Output the [x, y] coordinate of the center of the cell containing the given text.  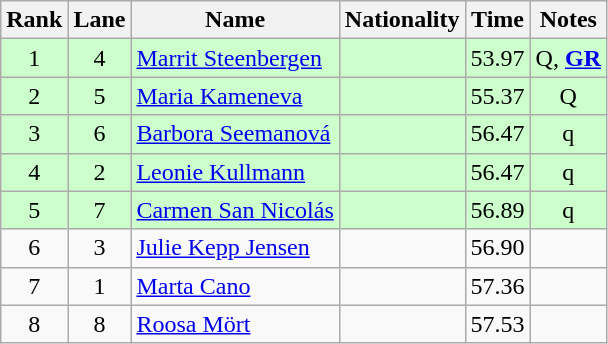
56.89 [498, 210]
Carmen San Nicolás [235, 210]
Time [498, 20]
Marta Cano [235, 286]
55.37 [498, 96]
Maria Kameneva [235, 96]
Q, GR [568, 58]
Q [568, 96]
Name [235, 20]
Roosa Mört [235, 324]
Rank [34, 20]
57.53 [498, 324]
Barbora Seemanová [235, 134]
Leonie Kullmann [235, 172]
57.36 [498, 286]
53.97 [498, 58]
Notes [568, 20]
56.90 [498, 248]
Lane [100, 20]
Julie Kepp Jensen [235, 248]
Marrit Steenbergen [235, 58]
Nationality [402, 20]
